Locate the cell with the specified text and output its [x, y] center coordinate. 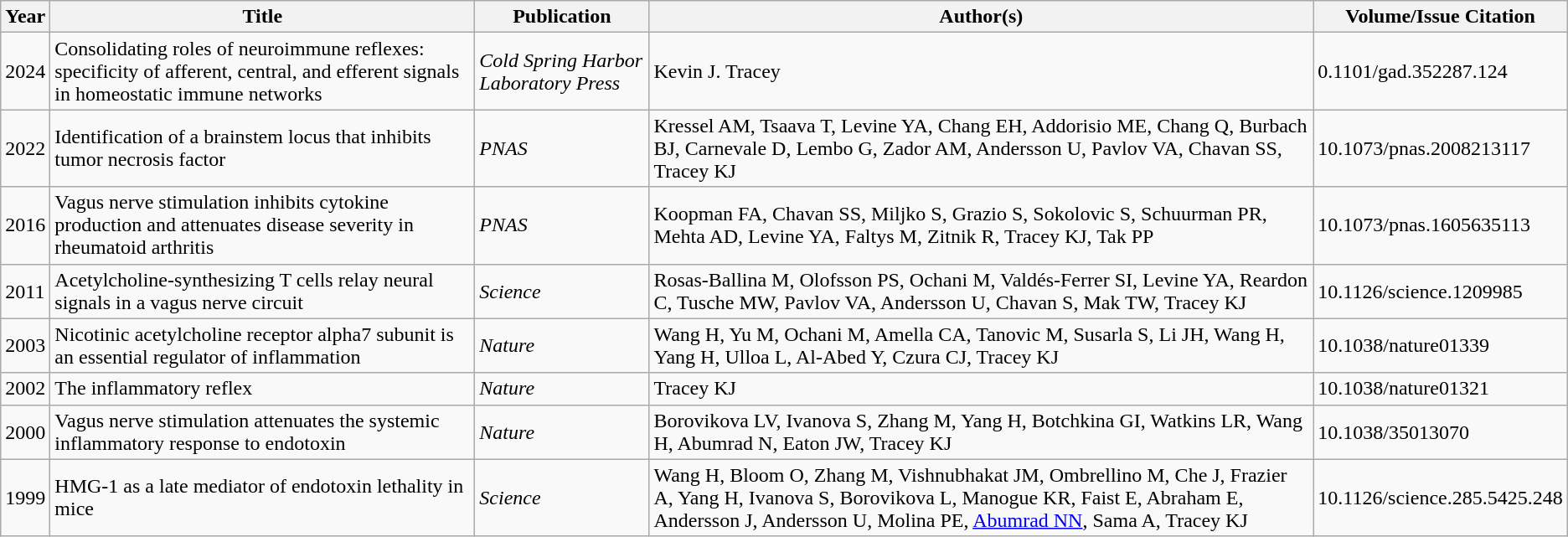
The inflammatory reflex [263, 389]
Author(s) [982, 17]
1999 [25, 498]
Title [263, 17]
0.1101/gad.352287.124 [1441, 71]
Wang H, Yu M, Ochani M, Amella CA, Tanovic M, Susarla S, Li JH, Wang H, Yang H, Ulloa L, Al-Abed Y, Czura CJ, Tracey KJ [982, 345]
2000 [25, 432]
Cold Spring Harbor Laboratory Press [562, 71]
HMG-1 as a late mediator of endotoxin lethality in mice [263, 498]
2002 [25, 389]
Acetylcholine-synthesizing T cells relay neural signals in a vagus nerve circuit [263, 292]
Publication [562, 17]
10.1126/science.285.5425.248 [1441, 498]
2024 [25, 71]
Kevin J. Tracey [982, 71]
Borovikova LV, Ivanova S, Zhang M, Yang H, Botchkina GI, Watkins LR, Wang H, Abumrad N, Eaton JW, Tracey KJ [982, 432]
Vagus nerve stimulation inhibits cytokine production and attenuates disease severity in rheumatoid arthritis [263, 225]
2016 [25, 225]
Rosas-Ballina M, Olofsson PS, Ochani M, Valdés-Ferrer SI, Levine YA, Reardon C, Tusche MW, Pavlov VA, Andersson U, Chavan S, Mak TW, Tracey KJ [982, 292]
10.1038/35013070 [1441, 432]
Year [25, 17]
2003 [25, 345]
Consolidating roles of neuroimmune reflexes: specificity of afferent, central, and efferent signals in homeostatic immune networks [263, 71]
Vagus nerve stimulation attenuates the systemic inflammatory response to endotoxin [263, 432]
10.1126/science.1209985 [1441, 292]
2022 [25, 148]
Koopman FA, Chavan SS, Miljko S, Grazio S, Sokolovic S, Schuurman PR, Mehta AD, Levine YA, Faltys M, Zitnik R, Tracey KJ, Tak PP [982, 225]
Tracey KJ [982, 389]
10.1073/pnas.1605635113 [1441, 225]
10.1073/pnas.2008213117 [1441, 148]
2011 [25, 292]
10.1038/nature01339 [1441, 345]
Identification of a brainstem locus that inhibits tumor necrosis factor [263, 148]
Volume/Issue Citation [1441, 17]
Nicotinic acetylcholine receptor alpha7 subunit is an essential regulator of inflammation [263, 345]
10.1038/nature01321 [1441, 389]
